Scan for the cell matching the given text and deliver its (X, Y) coordinate at center. 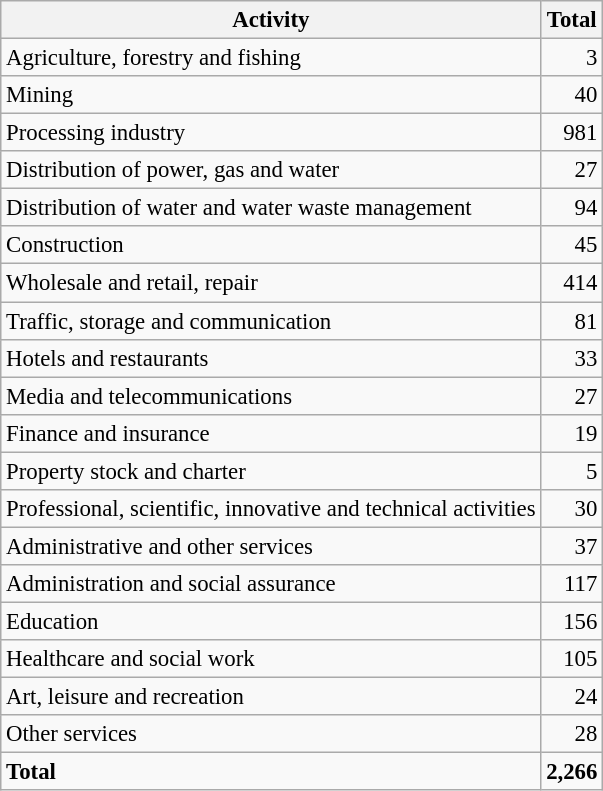
3 (572, 58)
28 (572, 734)
40 (572, 95)
414 (572, 283)
Professional, scientific, innovative and technical activities (271, 509)
45 (572, 245)
Agriculture, forestry and fishing (271, 58)
24 (572, 697)
Finance and insurance (271, 433)
Art, leisure and recreation (271, 697)
Construction (271, 245)
Traffic, storage and communication (271, 321)
37 (572, 546)
117 (572, 584)
Distribution of power, gas and water (271, 170)
Other services (271, 734)
Education (271, 621)
105 (572, 659)
81 (572, 321)
Healthcare and social work (271, 659)
30 (572, 509)
Wholesale and retail, repair (271, 283)
Activity (271, 20)
94 (572, 208)
33 (572, 358)
Distribution of water and water waste management (271, 208)
156 (572, 621)
5 (572, 471)
Hotels and restaurants (271, 358)
Mining (271, 95)
Processing industry (271, 133)
19 (572, 433)
Property stock and charter (271, 471)
Administration and social assurance (271, 584)
2,266 (572, 772)
Media and telecommunications (271, 396)
981 (572, 133)
Administrative and other services (271, 546)
